Find where the given text appears and provide that cell's center as (x, y) coordinate. 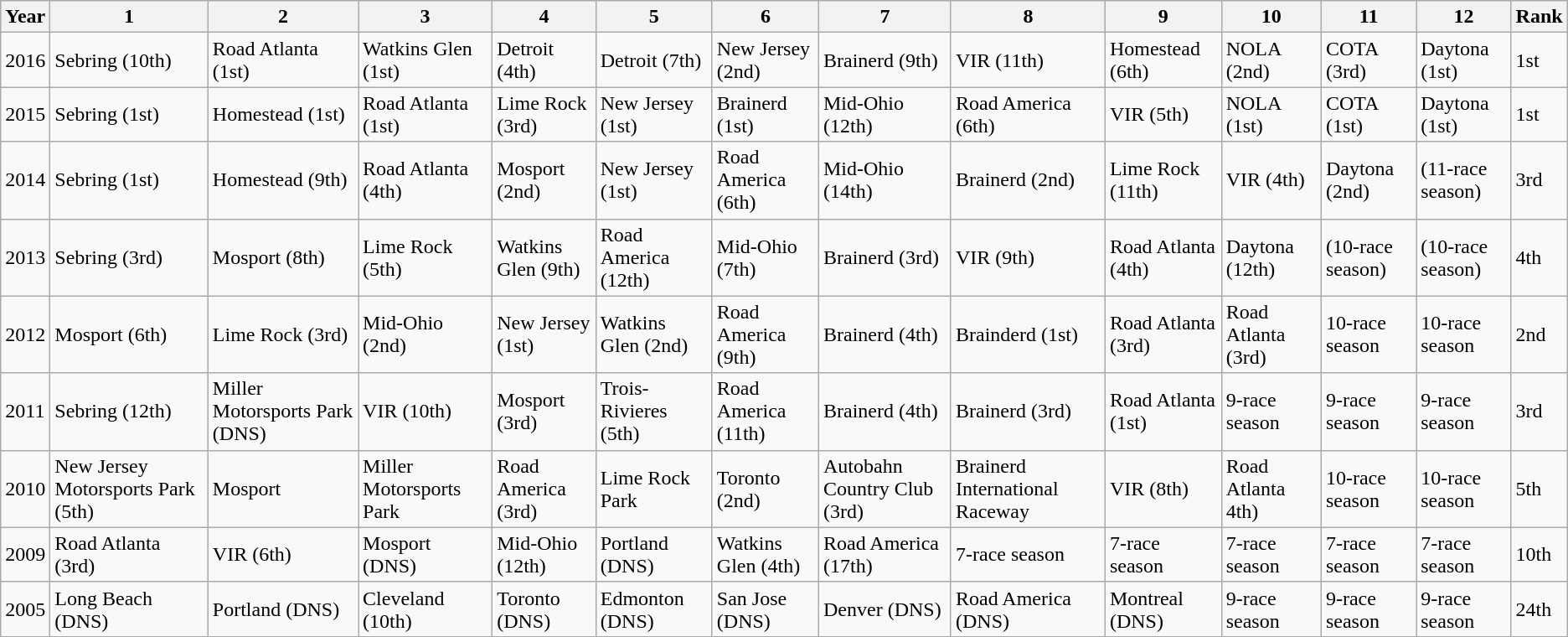
Mosport (8th) (283, 257)
Toronto (DNS) (544, 609)
11 (1369, 17)
5th (1540, 489)
12 (1464, 17)
2013 (25, 257)
Edmonton (DNS) (653, 609)
Mid-Ohio (2nd) (426, 334)
Mosport (3rd) (544, 412)
Miller Motorsports Park (DNS) (283, 412)
Sebring (10th) (129, 60)
Road America (3rd) (544, 489)
2010 (25, 489)
Mid-Ohio (7th) (766, 257)
Mosport (283, 489)
24th (1540, 609)
Brainerd (2nd) (1028, 180)
Lime Rock (5th) (426, 257)
Watkins Glen (4th) (766, 555)
Cleveland (10th) (426, 609)
2011 (25, 412)
2014 (25, 180)
6 (766, 17)
Mosport (6th) (129, 334)
Montreal (DNS) (1163, 609)
VIR (4th) (1271, 180)
Miller Motorsports Park (426, 489)
VIR (8th) (1163, 489)
2015 (25, 114)
Watkins Glen (2nd) (653, 334)
Brainerd (9th) (885, 60)
Homestead (6th) (1163, 60)
2nd (1540, 334)
4th (1540, 257)
Rank (1540, 17)
Road America (12th) (653, 257)
Denver (DNS) (885, 609)
Road America (9th) (766, 334)
VIR (5th) (1163, 114)
Sebring (12th) (129, 412)
Detroit (7th) (653, 60)
San Jose (DNS) (766, 609)
2005 (25, 609)
Road America (DNS) (1028, 609)
NOLA (1st) (1271, 114)
Brainerd (1st) (766, 114)
COTA (3rd) (1369, 60)
Toronto (2nd) (766, 489)
9 (1163, 17)
COTA (1st) (1369, 114)
2012 (25, 334)
4 (544, 17)
Road America (17th) (885, 555)
5 (653, 17)
VIR (11th) (1028, 60)
Brainderd (1st) (1028, 334)
10 (1271, 17)
Mid-Ohio (14th) (885, 180)
(11-race season) (1464, 180)
VIR (9th) (1028, 257)
1 (129, 17)
Brainerd International Raceway (1028, 489)
Lime Rock (11th) (1163, 180)
Road America (11th) (766, 412)
Mosport (2nd) (544, 180)
Long Beach (DNS) (129, 609)
Homestead (1st) (283, 114)
Road Atlanta 4th) (1271, 489)
Watkins Glen (1st) (426, 60)
Detroit (4th) (544, 60)
2009 (25, 555)
Year (25, 17)
VIR (6th) (283, 555)
Daytona (2nd) (1369, 180)
Sebring (3rd) (129, 257)
New Jersey Motorsports Park (5th) (129, 489)
Watkins Glen (9th) (544, 257)
Daytona (12th) (1271, 257)
10th (1540, 555)
Trois-Rivieres (5th) (653, 412)
2016 (25, 60)
Lime Rock Park (653, 489)
3 (426, 17)
7 (885, 17)
New Jersey (2nd) (766, 60)
Homestead (9th) (283, 180)
NOLA (2nd) (1271, 60)
Mosport (DNS) (426, 555)
VIR (10th) (426, 412)
8 (1028, 17)
Autobahn Country Club (3rd) (885, 489)
2 (283, 17)
